Scan for the cell matching the given text and deliver its [x, y] coordinate at center. 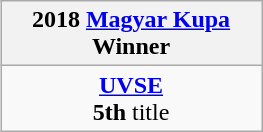
2018 Magyar KupaWinner [130, 34]
UVSE5th title [130, 98]
